Pinpoint the cell where the given text exists, returning its [x, y] midpoint coordinate. 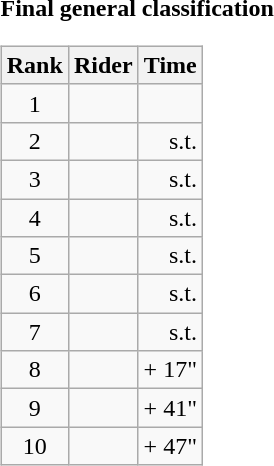
2 [34, 141]
4 [34, 217]
8 [34, 370]
7 [34, 332]
+ 41" [170, 408]
+ 47" [170, 446]
+ 17" [170, 370]
Rank [34, 65]
3 [34, 179]
Time [170, 65]
5 [34, 256]
9 [34, 408]
1 [34, 103]
10 [34, 446]
Rider [103, 65]
6 [34, 294]
